Extract the (X, Y) coordinate from the center of the cell holding the provided text.  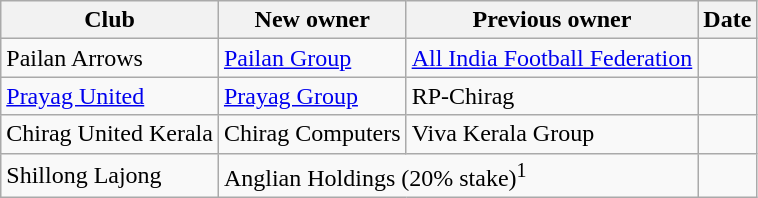
Chirag United Kerala (110, 134)
Shillong Lajong (110, 176)
Pailan Arrows (110, 58)
New owner (312, 20)
Previous owner (552, 20)
Pailan Group (312, 58)
Chirag Computers (312, 134)
Club (110, 20)
Anglian Holdings (20% stake)1 (458, 176)
Viva Kerala Group (552, 134)
Date (728, 20)
RP-Chirag (552, 96)
All India Football Federation (552, 58)
Prayag Group (312, 96)
Prayag United (110, 96)
